Search for the cell housing the specified text and yield its [X, Y] center coordinate. 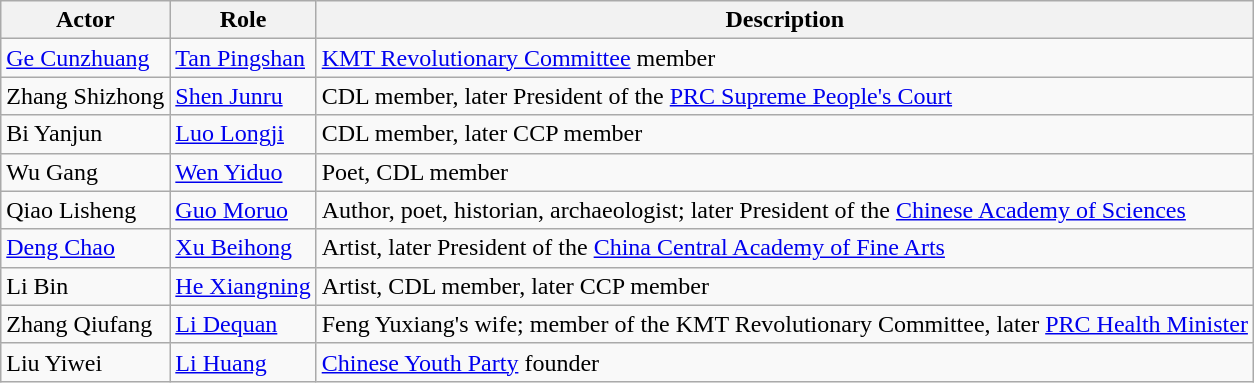
Zhang Shizhong [86, 96]
Zhang Qiufang [86, 324]
Li Dequan [243, 324]
Feng Yuxiang's wife; member of the KMT Revolutionary Committee, later PRC Health Minister [784, 324]
He Xiangning [243, 286]
Wen Yiduo [243, 172]
Artist, later President of the China Central Academy of Fine Arts [784, 248]
Description [784, 20]
CDL member, later President of the PRC Supreme People's Court [784, 96]
Bi Yanjun [86, 134]
Deng Chao [86, 248]
Poet, CDL member [784, 172]
Xu Beihong [243, 248]
Li Bin [86, 286]
CDL member, later CCP member [784, 134]
KMT Revolutionary Committee member [784, 58]
Guo Moruo [243, 210]
Luo Longji [243, 134]
Shen Junru [243, 96]
Artist, CDL member, later CCP member [784, 286]
Wu Gang [86, 172]
Chinese Youth Party founder [784, 362]
Actor [86, 20]
Tan Pingshan [243, 58]
Author, poet, historian, archaeologist; later President of the Chinese Academy of Sciences [784, 210]
Role [243, 20]
Ge Cunzhuang [86, 58]
Li Huang [243, 362]
Liu Yiwei [86, 362]
Qiao Lisheng [86, 210]
